From the cell containing the given text, extract its center point as [x, y] coordinate. 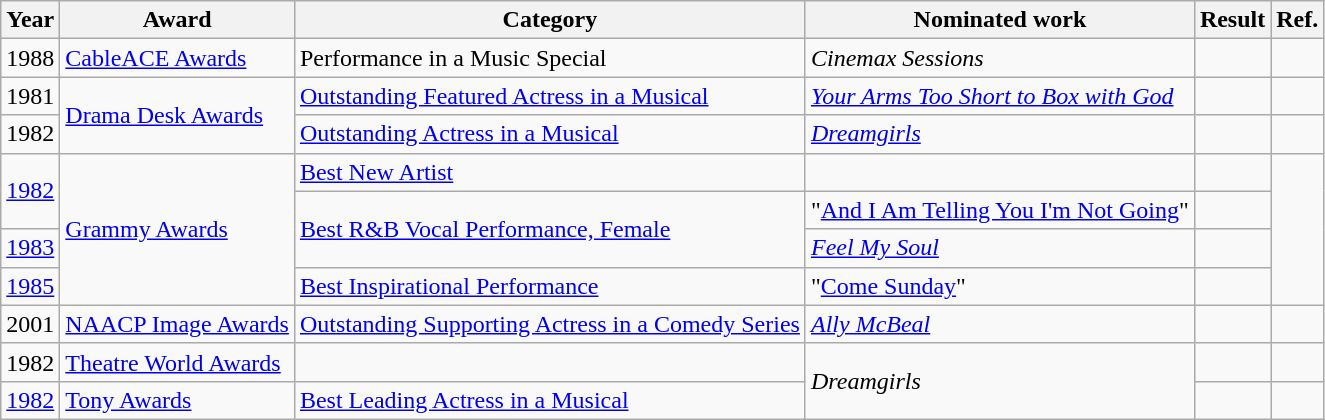
Nominated work [1000, 20]
Drama Desk Awards [178, 115]
Category [550, 20]
1988 [30, 58]
CableACE Awards [178, 58]
Ally McBeal [1000, 324]
1981 [30, 96]
Cinemax Sessions [1000, 58]
Result [1232, 20]
NAACP Image Awards [178, 324]
Performance in a Music Special [550, 58]
Tony Awards [178, 400]
Best R&B Vocal Performance, Female [550, 229]
Outstanding Actress in a Musical [550, 134]
Award [178, 20]
"Come Sunday" [1000, 286]
"And I Am Telling You I'm Not Going" [1000, 210]
Your Arms Too Short to Box with God [1000, 96]
Best Leading Actress in a Musical [550, 400]
Feel My Soul [1000, 248]
Year [30, 20]
Grammy Awards [178, 229]
Theatre World Awards [178, 362]
1983 [30, 248]
Best New Artist [550, 172]
2001 [30, 324]
Outstanding Supporting Actress in a Comedy Series [550, 324]
Best Inspirational Performance [550, 286]
1985 [30, 286]
Ref. [1298, 20]
Outstanding Featured Actress in a Musical [550, 96]
